Pinpoint the cell where the given text exists, returning its [x, y] midpoint coordinate. 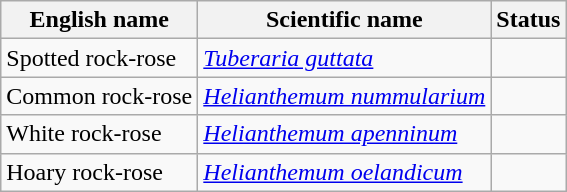
Helianthemum apenninum [344, 134]
Status [528, 20]
Scientific name [344, 20]
Helianthemum oelandicum [344, 172]
Spotted rock-rose [100, 58]
White rock-rose [100, 134]
Common rock-rose [100, 96]
Helianthemum nummularium [344, 96]
English name [100, 20]
Tuberaria guttata [344, 58]
Hoary rock-rose [100, 172]
